For the text-containing cell, return its midpoint in [x, y] coordinate format. 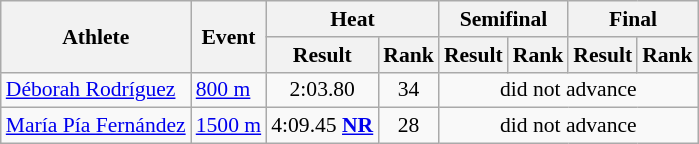
4:09.45 NR [322, 126]
María Pía Fernández [96, 126]
2:03.80 [322, 90]
1500 m [228, 126]
Semifinal [504, 19]
Heat [352, 19]
Event [228, 36]
Athlete [96, 36]
Déborah Rodríguez [96, 90]
Final [632, 19]
28 [408, 126]
800 m [228, 90]
34 [408, 90]
